Detect which cell encompasses the target text, then output its (x, y) center coordinate. 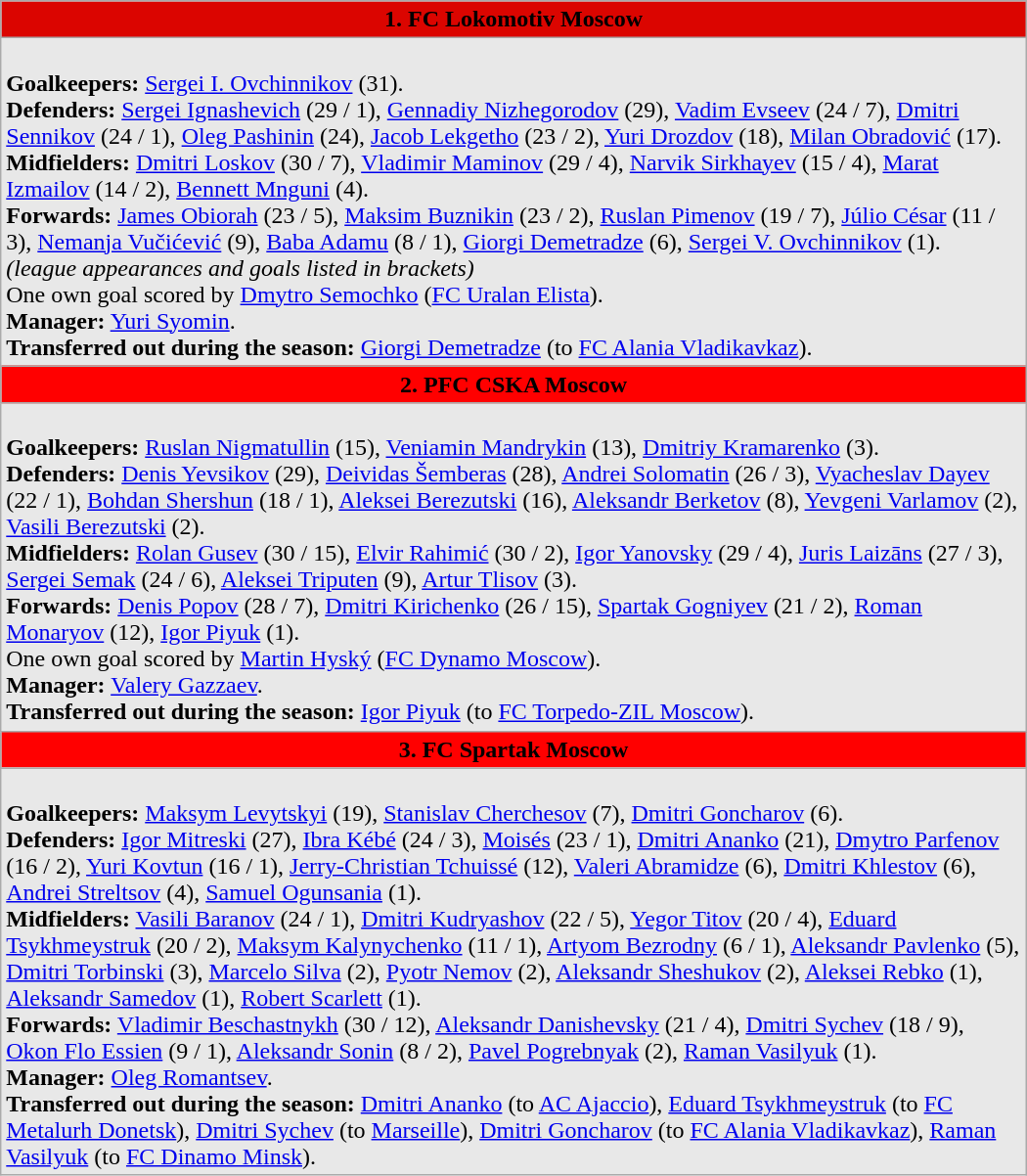
2. PFC CSKA Moscow (513, 384)
3. FC Spartak Moscow (513, 749)
1. FC Lokomotiv Moscow (513, 20)
